For the text-containing cell, return its midpoint in (X, Y) coordinate format. 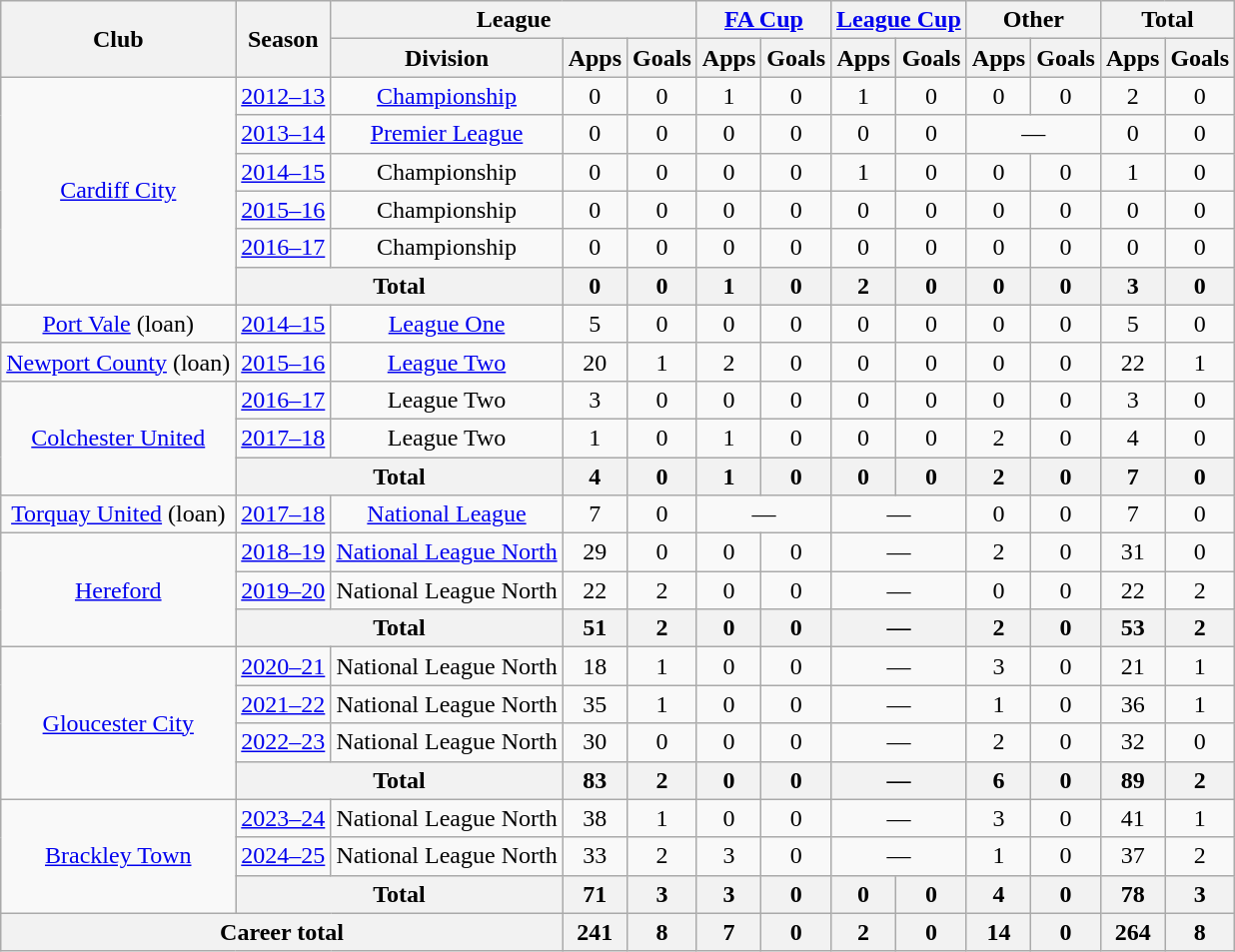
Torquay United (loan) (118, 514)
Gloucester City (118, 723)
Other (1033, 20)
6 (998, 780)
20 (595, 362)
FA Cup (763, 20)
2012–13 (284, 96)
53 (1132, 628)
18 (595, 666)
78 (1132, 894)
2020–21 (284, 666)
National League (447, 514)
30 (595, 742)
31 (1132, 552)
264 (1132, 932)
League Cup (899, 20)
35 (595, 704)
Colchester United (118, 438)
32 (1132, 742)
51 (595, 628)
League (514, 20)
71 (595, 894)
2021–22 (284, 704)
37 (1132, 856)
Port Vale (loan) (118, 324)
83 (595, 780)
Division (447, 58)
2024–25 (284, 856)
Premier League (447, 134)
Season (284, 39)
21 (1132, 666)
89 (1132, 780)
33 (595, 856)
29 (595, 552)
Cardiff City (118, 191)
2023–24 (284, 818)
38 (595, 818)
Career total (282, 932)
League One (447, 324)
36 (1132, 704)
2013–14 (284, 134)
Brackley Town (118, 856)
241 (595, 932)
Club (118, 39)
2019–20 (284, 590)
2022–23 (284, 742)
41 (1132, 818)
2018–19 (284, 552)
Hereford (118, 590)
14 (998, 932)
Newport County (loan) (118, 362)
